Return the [X, Y] coordinate for the center point of the cell that contains the specified text.  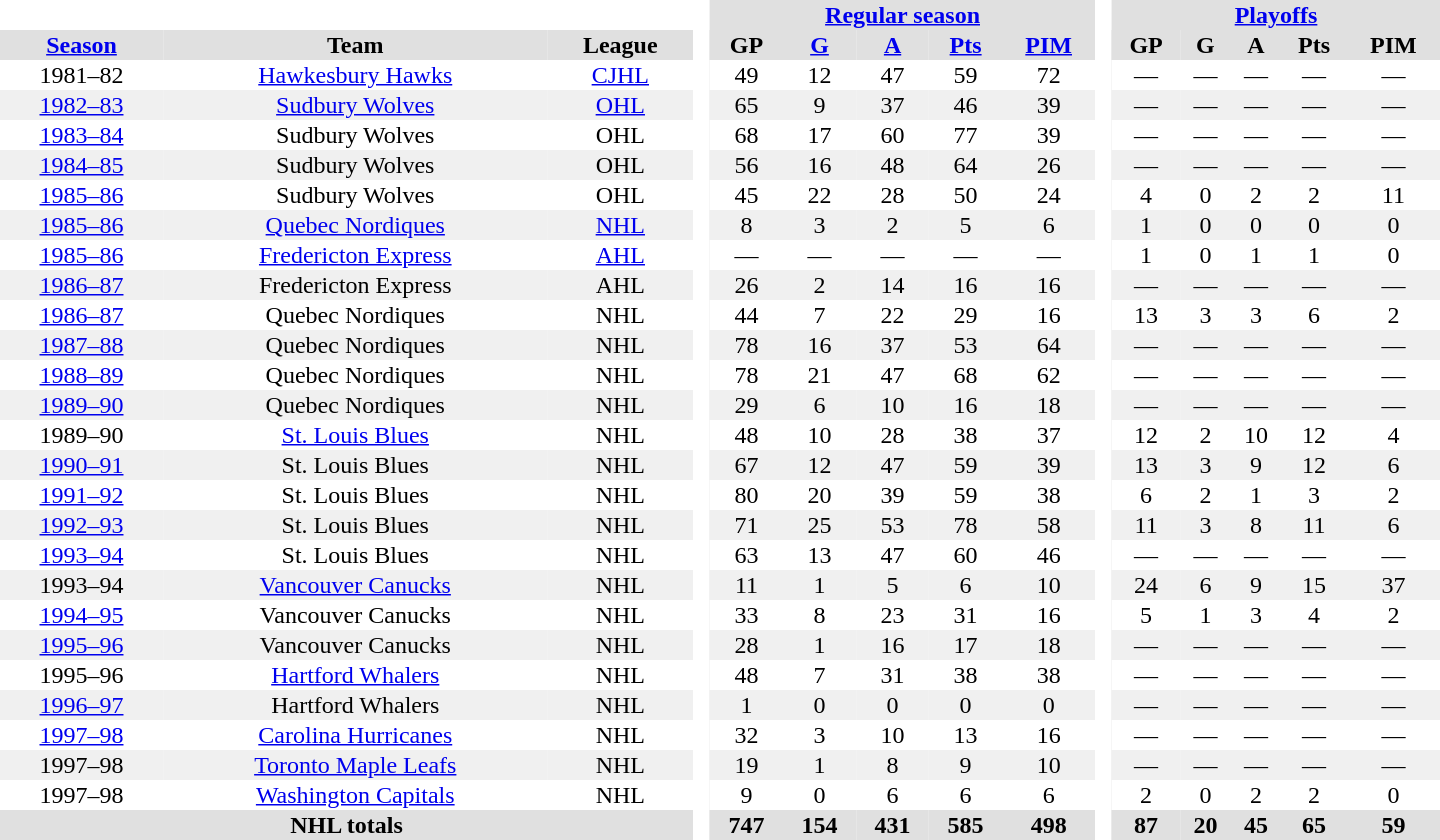
50 [966, 195]
1982–83 [82, 105]
Toronto Maple Leafs [356, 765]
62 [1048, 375]
154 [820, 825]
747 [746, 825]
1984–85 [82, 165]
Regular season [902, 15]
32 [746, 735]
Carolina Hurricanes [356, 735]
Hawkesbury Hawks [356, 75]
80 [746, 495]
Washington Capitals [356, 795]
1987–88 [82, 345]
14 [892, 285]
23 [892, 615]
431 [892, 825]
1981–82 [82, 75]
87 [1146, 825]
21 [820, 375]
1994–95 [82, 615]
1983–84 [82, 135]
44 [746, 315]
49 [746, 75]
56 [746, 165]
1990–91 [82, 465]
19 [746, 765]
League [621, 45]
1996–97 [82, 705]
498 [1048, 825]
Playoffs [1276, 15]
1992–93 [82, 525]
1988–89 [82, 375]
CJHL [621, 75]
585 [966, 825]
77 [966, 135]
33 [746, 615]
25 [820, 525]
Team [356, 45]
15 [1314, 585]
58 [1048, 525]
67 [746, 465]
1991–92 [82, 495]
71 [746, 525]
Season [82, 45]
72 [1048, 75]
NHL totals [346, 825]
63 [746, 555]
